Capture the cell that displays the provided text and extract its [x, y] central coordinate. 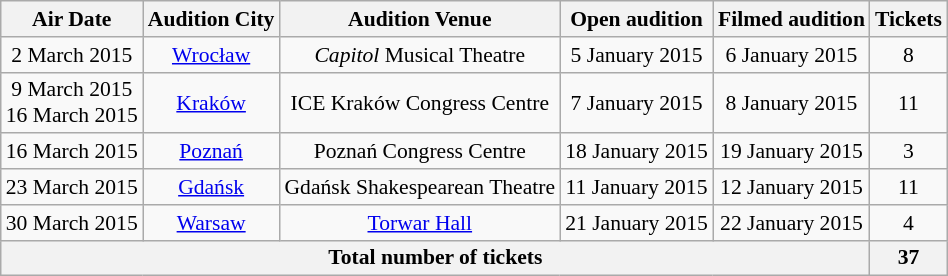
Capitol Musical Theatre [420, 55]
Torwar Hall [420, 223]
Warsaw [212, 223]
23 March 2015 [72, 187]
Kraków [212, 102]
Total number of tickets [436, 258]
Air Date [72, 19]
Filmed audition [792, 19]
Open audition [636, 19]
Gdańsk [212, 187]
9 March 201516 March 2015 [72, 102]
8 January 2015 [792, 102]
3 [908, 152]
21 January 2015 [636, 223]
30 March 2015 [72, 223]
11 January 2015 [636, 187]
Poznań Congress Centre [420, 152]
8 [908, 55]
Poznań [212, 152]
5 January 2015 [636, 55]
Tickets [908, 19]
ICE Kraków Congress Centre [420, 102]
37 [908, 258]
6 January 2015 [792, 55]
18 January 2015 [636, 152]
2 March 2015 [72, 55]
7 January 2015 [636, 102]
22 January 2015 [792, 223]
Wrocław [212, 55]
19 January 2015 [792, 152]
Gdańsk Shakespearean Theatre [420, 187]
Audition Venue [420, 19]
4 [908, 223]
12 January 2015 [792, 187]
16 March 2015 [72, 152]
Audition City [212, 19]
